Identify which cell holds the provided text, then report its [x, y] central coordinate. 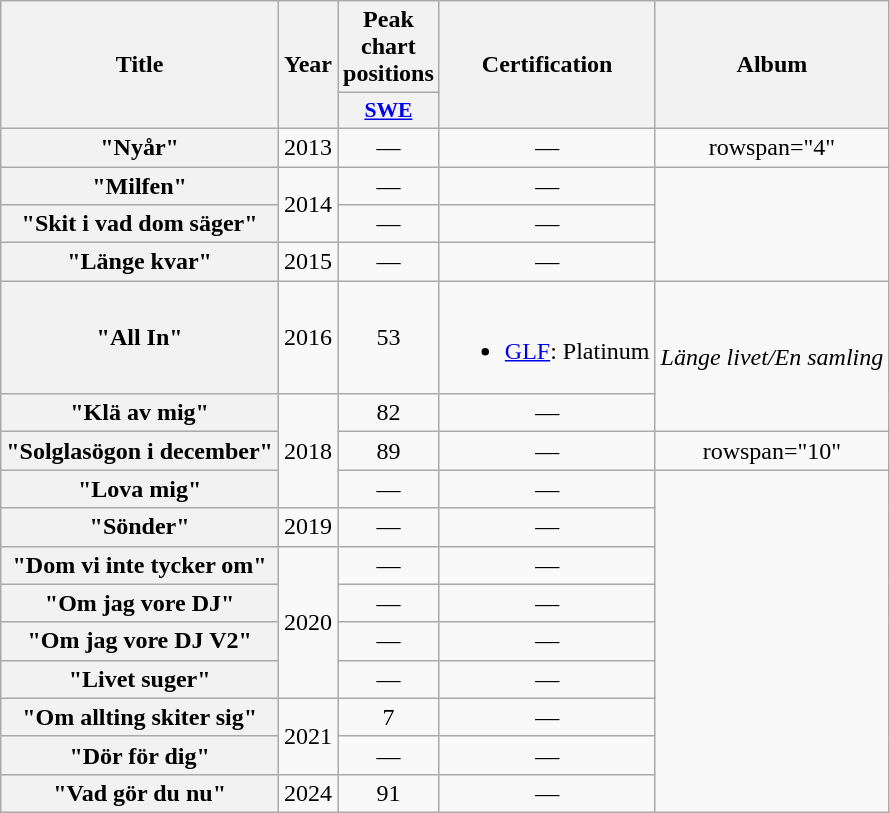
2015 [308, 262]
"All In" [140, 338]
"Länge kvar" [140, 262]
"Sönder" [140, 527]
Certification [547, 65]
2024 [308, 793]
rowspan="10" [772, 451]
"Dom vi inte tycker om" [140, 565]
Länge livet/En samling [772, 356]
GLF: Platinum [547, 338]
82 [389, 413]
2018 [308, 451]
Album [772, 65]
2016 [308, 338]
"Om allting skiter sig" [140, 717]
2013 [308, 147]
"Om jag vore DJ" [140, 603]
89 [389, 451]
"Lova mig" [140, 489]
"Vad gör du nu" [140, 793]
"Dör för dig" [140, 755]
Title [140, 65]
"Livet suger" [140, 679]
"Solglasögon i december" [140, 451]
2014 [308, 204]
"Klä av mig" [140, 413]
53 [389, 338]
Peak chart positions [389, 47]
7 [389, 717]
"Nyår" [140, 147]
2021 [308, 736]
Year [308, 65]
2019 [308, 527]
"Skit i vad dom säger" [140, 224]
2020 [308, 622]
SWE [389, 111]
"Om jag vore DJ V2" [140, 641]
"Milfen" [140, 185]
91 [389, 793]
rowspan="4" [772, 147]
